Pinpoint the cell where the given text exists, returning its [x, y] midpoint coordinate. 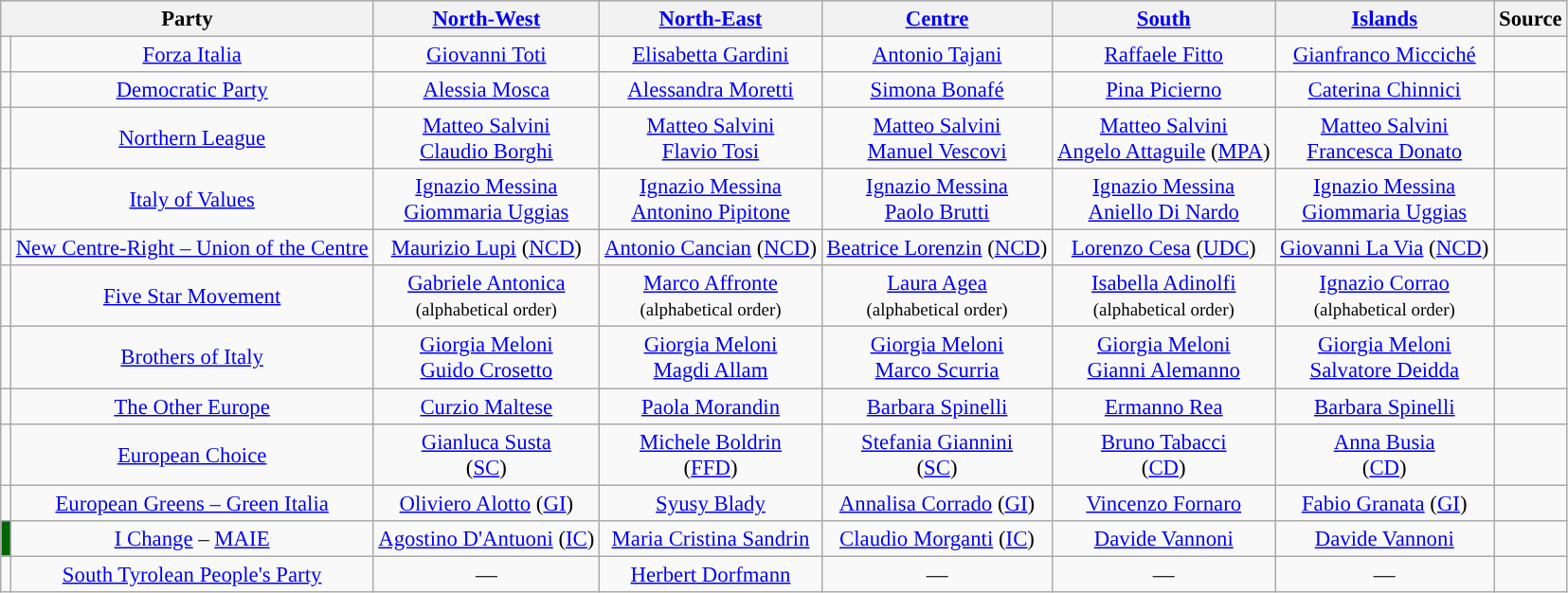
Marco Affronte(alphabetical order) [711, 296]
Giorgia MeloniMarco Scurria [936, 358]
Giorgia MeloniMagdi Allam [711, 358]
Democratic Party [191, 90]
Anna Busia (CD) [1385, 455]
South [1163, 19]
Northern League [191, 138]
Syusy Blady [711, 503]
Maria Cristina Sandrin [711, 538]
Matteo SalviniAngelo Attaguile (MPA) [1163, 138]
Islands [1385, 19]
Party [188, 19]
Oliviero Alotto (GI) [487, 503]
Italy of Values [191, 199]
Maurizio Lupi (NCD) [487, 248]
I Change – MAIE [191, 538]
North-East [711, 19]
Alessia Mosca [487, 90]
Ignazio MessinaPaolo Brutti [936, 199]
New Centre-Right – Union of the Centre [191, 248]
Centre [936, 19]
Stefania Giannini (SC) [936, 455]
Gianluca Susta (SC) [487, 455]
Curzio Maltese [487, 406]
Gabriele Antonica(alphabetical order) [487, 296]
Lorenzo Cesa (UDC) [1163, 248]
Ignazio MessinaAniello Di Nardo [1163, 199]
Ignazio Corrao(alphabetical order) [1385, 296]
Annalisa Corrado (GI) [936, 503]
Paola Morandin [711, 406]
Ermanno Rea [1163, 406]
North-West [487, 19]
Giorgia MeloniGuido Crosetto [487, 358]
Fabio Granata (GI) [1385, 503]
Antonio Tajani [936, 55]
Elisabetta Gardini [711, 55]
Bruno Tabacci (CD) [1163, 455]
Giorgia MeloniSalvatore Deidda [1385, 358]
European Choice [191, 455]
Matteo SalviniFlavio Tosi [711, 138]
Antonio Cancian (NCD) [711, 248]
Giorgia MeloniGianni Alemanno [1163, 358]
The Other Europe [191, 406]
Agostino D'Antuoni (IC) [487, 538]
Simona Bonafé [936, 90]
South Tyrolean People's Party [191, 574]
Brothers of Italy [191, 358]
Matteo SalviniClaudio Borghi [487, 138]
Michele Boldrin (FFD) [711, 455]
Gianfranco Micciché [1385, 55]
Giovanni La Via (NCD) [1385, 248]
European Greens – Green Italia [191, 503]
Claudio Morganti (IC) [936, 538]
Caterina Chinnici [1385, 90]
Laura Agea(alphabetical order) [936, 296]
Raffaele Fitto [1163, 55]
Source [1531, 19]
Alessandra Moretti [711, 90]
Beatrice Lorenzin (NCD) [936, 248]
Forza Italia [191, 55]
Ignazio MessinaAntonino Pipitone [711, 199]
Matteo SalviniFrancesca Donato [1385, 138]
Isabella Adinolfi(alphabetical order) [1163, 296]
Five Star Movement [191, 296]
Herbert Dorfmann [711, 574]
Giovanni Toti [487, 55]
Matteo SalviniManuel Vescovi [936, 138]
Pina Picierno [1163, 90]
Vincenzo Fornaro [1163, 503]
